Detect which cell encompasses the target text, then output its [X, Y] center coordinate. 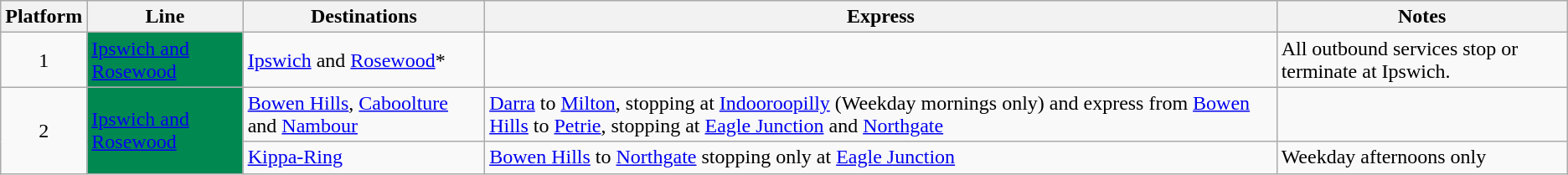
All outbound services stop or terminate at Ipswich. [1422, 60]
Bowen Hills, Caboolture and Nambour [364, 114]
Destinations [364, 17]
Ipswich and Rosewood* [364, 60]
Darra to Milton, stopping at Indooroopilly (Weekday mornings only) and express from Bowen Hills to Petrie, stopping at Eagle Junction and Northgate [881, 114]
2 [44, 131]
Kippa-Ring [364, 157]
Weekday afternoons only [1422, 157]
Express [881, 17]
1 [44, 60]
Platform [44, 17]
Bowen Hills to Northgate stopping only at Eagle Junction [881, 157]
Line [165, 17]
Notes [1422, 17]
